Pinpoint the cell where the given text exists, returning its [x, y] midpoint coordinate. 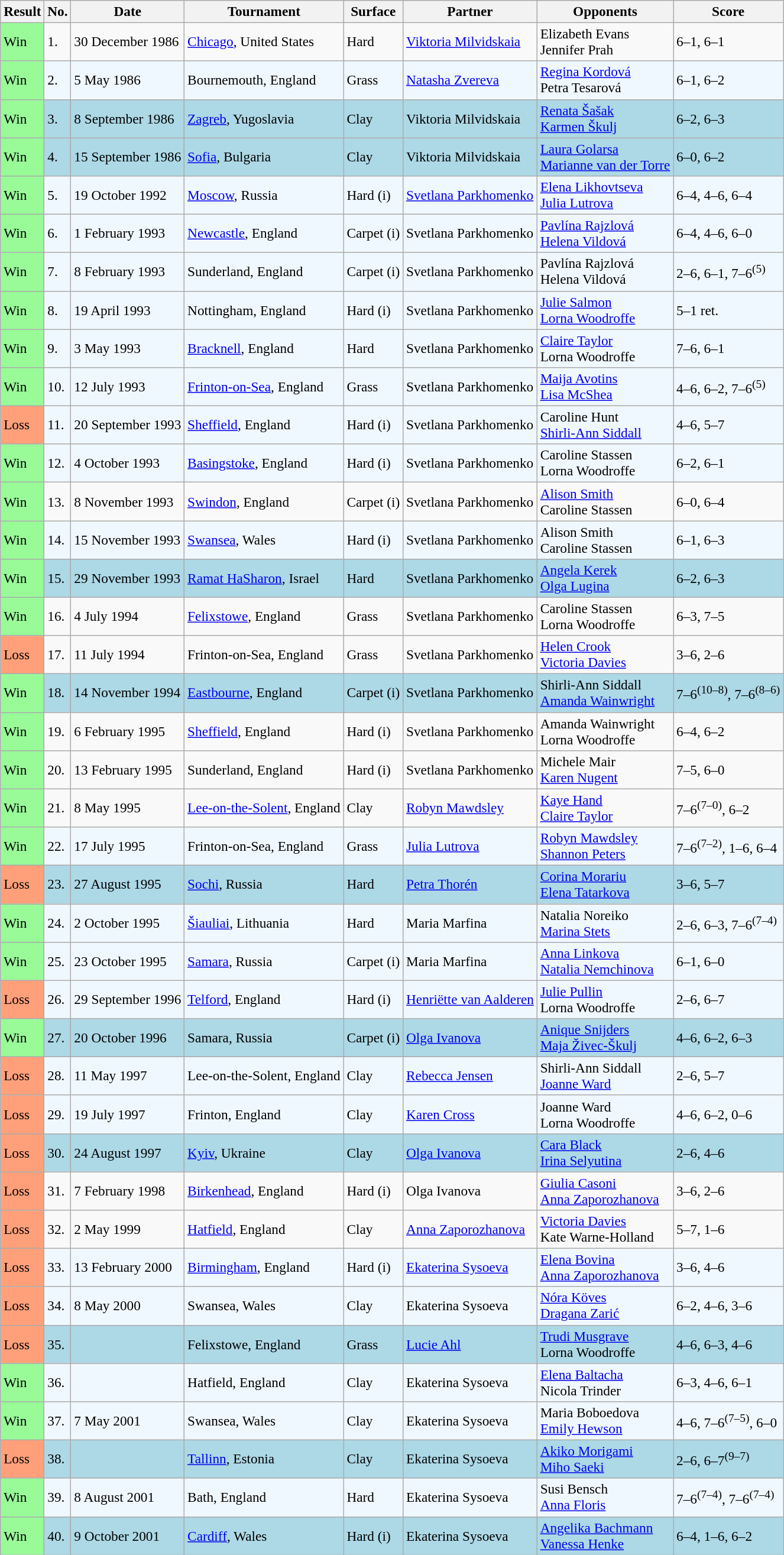
Surface [374, 11]
Chicago, United States [264, 41]
Moscow, Russia [264, 195]
12. [58, 464]
10. [58, 387]
Anna Linkova Natalia Nemchinova [605, 961]
6–0, 6–4 [728, 501]
7–6(7–0), 6–2 [728, 808]
2–6, 6–7 [728, 999]
4–6, 6–3, 4–6 [728, 1345]
30 December 1986 [128, 41]
Nóra Köves Dragana Zarić [605, 1305]
6–0, 6–2 [728, 156]
15 September 1986 [128, 156]
Renata Šašak Karmen Škulj [605, 118]
22. [58, 845]
13. [58, 501]
32. [58, 1229]
Frinton, England [264, 1114]
11. [58, 425]
Eastbourne, England [264, 693]
17 July 1995 [128, 845]
Birmingham, England [264, 1268]
Natasha Zvereva [471, 80]
Corina Morariu Elena Tatarkova [605, 885]
Petra Thorén [471, 885]
6–3, 4–6, 6–1 [728, 1382]
24 August 1997 [128, 1153]
3–6, 4–6 [728, 1268]
Elena Baltacha Nicola Trinder [605, 1382]
Susi Bensch Anna Floris [605, 1497]
14. [58, 539]
Telford, England [264, 999]
2–6, 6–1, 7–6(5) [728, 272]
3. [58, 118]
Šiauliai, Lithuania [264, 922]
13 February 1995 [128, 770]
Tallinn, Estonia [264, 1459]
Akiko Morigami Miho Saeki [605, 1459]
31. [58, 1191]
7–6, 6–1 [728, 348]
Tournament [264, 11]
17. [58, 655]
7–6(7–4), 7–6(7–4) [728, 1497]
Newcastle, England [264, 233]
Henriëtte van Aalderen [471, 999]
36. [58, 1382]
28. [58, 1076]
20 September 1993 [128, 425]
Maria Boboedova Emily Hewson [605, 1420]
Sofia, Bulgaria [264, 156]
Kyiv, Ukraine [264, 1153]
9. [58, 348]
6–4, 4–6, 6–4 [728, 195]
7 May 2001 [128, 1420]
3–6, 5–7 [728, 885]
Partner [471, 11]
2–6, 6–7(9–7) [728, 1459]
19. [58, 731]
5–1 ret. [728, 310]
Elizabeth Evans Jennifer Prah [605, 41]
2. [58, 80]
8 August 2001 [128, 1497]
Victoria Davies Kate Warne-Holland [605, 1229]
38. [58, 1459]
Cara Black Irina Selyutina [605, 1153]
Amanda Wainwright Lorna Woodroffe [605, 731]
24. [58, 922]
2 October 1995 [128, 922]
Natalia Noreiko Marina Stets [605, 922]
23 October 1995 [128, 961]
Helen Crook Victoria Davies [605, 655]
Birkenhead, England [264, 1191]
Joanne Ward Lorna Woodroffe [605, 1114]
Caroline Hunt Shirli-Ann Siddall [605, 425]
4 October 1993 [128, 464]
Julie Salmon Lorna Woodroffe [605, 310]
Julie Pullin Lorna Woodroffe [605, 999]
6–2, 6–1 [728, 464]
4–6, 5–7 [728, 425]
16. [58, 616]
Elena Bovina Anna Zaporozhanova [605, 1268]
4–6, 7–6(7–5), 6–0 [728, 1420]
11 May 1997 [128, 1076]
8 May 2000 [128, 1305]
2–6, 4–6 [728, 1153]
Giulia Casoni Anna Zaporozhanova [605, 1191]
5. [58, 195]
29 September 1996 [128, 999]
33. [58, 1268]
6–4, 4–6, 6–0 [728, 233]
1 February 1993 [128, 233]
6–3, 7–5 [728, 616]
29 November 1993 [128, 578]
7–6(7–2), 1–6, 6–4 [728, 845]
Elena Likhovtseva Julia Lutrova [605, 195]
Robyn Mawdsley Shannon Peters [605, 845]
Karen Cross [471, 1114]
6–1, 6–3 [728, 539]
26. [58, 999]
25. [58, 961]
4–6, 6–2, 0–6 [728, 1114]
37. [58, 1420]
8 September 1986 [128, 118]
2 May 1999 [128, 1229]
13 February 2000 [128, 1268]
14 November 1994 [128, 693]
7 February 1998 [128, 1191]
Laura Golarsa Marianne van der Torre [605, 156]
27 August 1995 [128, 885]
Kaye Hand Claire Taylor [605, 808]
Basingstoke, England [264, 464]
Score [728, 11]
5–7, 1–6 [728, 1229]
Rebecca Jensen [471, 1076]
6–4, 6–2 [728, 731]
35. [58, 1345]
8 November 1993 [128, 501]
19 April 1993 [128, 310]
Claire Taylor Lorna Woodroffe [605, 348]
Anna Zaporozhanova [471, 1229]
34. [58, 1305]
Date [128, 11]
6. [58, 233]
20. [58, 770]
8. [58, 310]
Bournemouth, England [264, 80]
7–6(10–8), 7–6(8–6) [728, 693]
30. [58, 1153]
Angela Kerek Olga Lugina [605, 578]
Shirli-Ann Siddall Joanne Ward [605, 1076]
2–6, 5–7 [728, 1076]
20 October 1996 [128, 1037]
3 May 1993 [128, 348]
Maija Avotins Lisa McShea [605, 387]
40. [58, 1536]
Ramat HaSharon, Israel [264, 578]
Bracknell, England [264, 348]
Cardiff, Wales [264, 1536]
21. [58, 808]
5 May 1986 [128, 80]
8 May 1995 [128, 808]
7. [58, 272]
Opponents [605, 11]
4–6, 6–2, 7–6(5) [728, 387]
19 July 1997 [128, 1114]
6–1, 6–0 [728, 961]
39. [58, 1497]
Shirli-Ann Siddall Amanda Wainwright [605, 693]
19 October 1992 [128, 195]
15. [58, 578]
4–6, 6–2, 6–3 [728, 1037]
6–1, 6–2 [728, 80]
Julia Lutrova [471, 845]
Trudi Musgrave Lorna Woodroffe [605, 1345]
Angelika Bachmann Vanessa Henke [605, 1536]
Nottingham, England [264, 310]
7–5, 6–0 [728, 770]
11 July 1994 [128, 655]
1. [58, 41]
Robyn Mawdsley [471, 808]
4 July 1994 [128, 616]
Result [22, 11]
Regina Kordová Petra Tesarová [605, 80]
Swindon, England [264, 501]
6 February 1995 [128, 731]
18. [58, 693]
Sochi, Russia [264, 885]
4. [58, 156]
6–2, 4–6, 3–6 [728, 1305]
Zagreb, Yugoslavia [264, 118]
Lucie Ahl [471, 1345]
Bath, England [264, 1497]
Anique Snijders Maja Živec-Škulj [605, 1037]
Michele Mair Karen Nugent [605, 770]
15 November 1993 [128, 539]
27. [58, 1037]
9 October 2001 [128, 1536]
12 July 1993 [128, 387]
6–4, 1–6, 6–2 [728, 1536]
2–6, 6–3, 7–6(7–4) [728, 922]
8 February 1993 [128, 272]
6–1, 6–1 [728, 41]
23. [58, 885]
29. [58, 1114]
No. [58, 11]
